Determine the [x, y] coordinate at the center of the cell enclosing the given text.  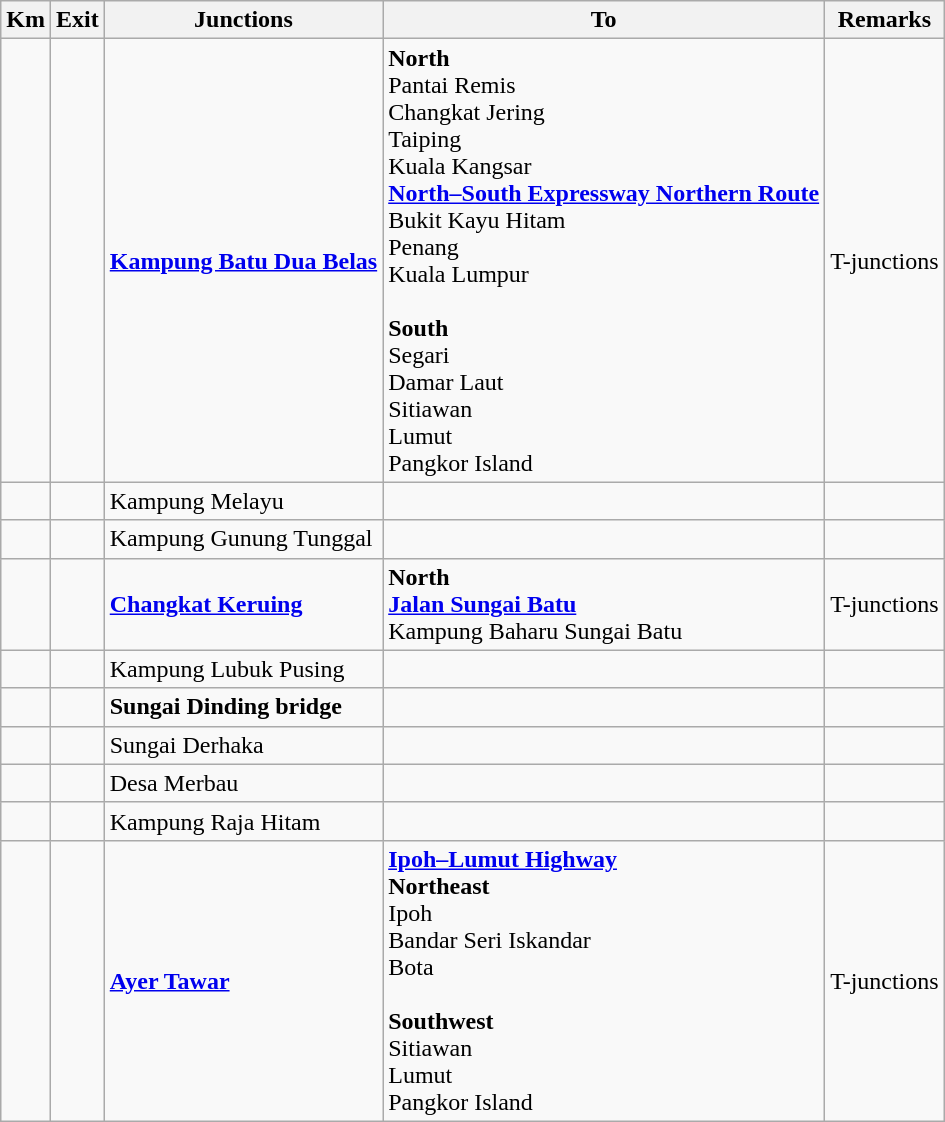
Km [26, 20]
Kampung Melayu [243, 501]
Remarks [885, 20]
Kampung Gunung Tunggal [243, 539]
Ipoh–Lumut HighwayNortheastIpohBandar Seri IskandarBotaSouthwestSitiawanLumutPangkor Island [604, 980]
Kampung Lubuk Pusing [243, 669]
Desa Merbau [243, 783]
Kampung Batu Dua Belas [243, 260]
Exit [77, 20]
Sungai Dinding bridge [243, 707]
Changkat Keruing [243, 604]
Kampung Raja Hitam [243, 821]
To [604, 20]
North Jalan Sungai BatuKampung Baharu Sungai Batu [604, 604]
Junctions [243, 20]
Sungai Derhaka [243, 745]
Ayer Tawar [243, 980]
